Extract the [x, y] coordinate from the center of the cell holding the provided text.  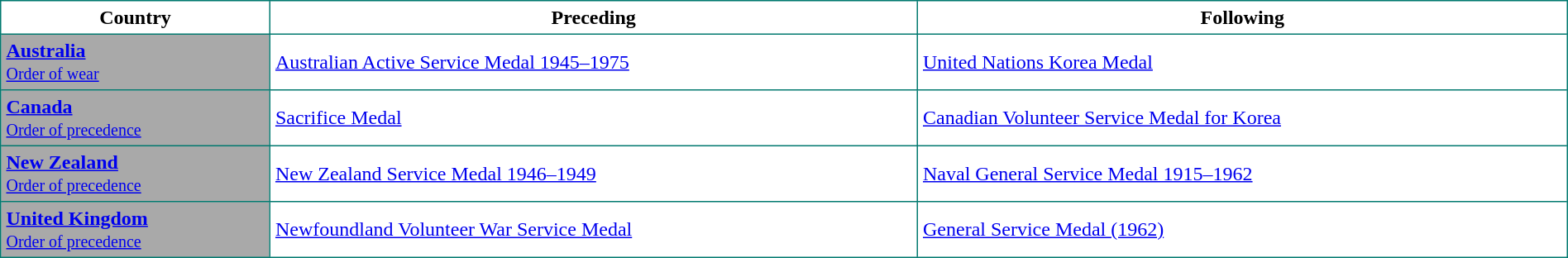
Following [1242, 17]
Sacrifice Medal [594, 118]
General Service Medal (1962) [1242, 230]
Naval General Service Medal 1915–1962 [1242, 174]
Country [136, 17]
Newfoundland Volunteer War Service Medal [594, 230]
Preceding [594, 17]
CanadaOrder of precedence [136, 118]
New Zealand Service Medal 1946–1949 [594, 174]
Australian Active Service Medal 1945–1975 [594, 62]
Canadian Volunteer Service Medal for Korea [1242, 118]
United Nations Korea Medal [1242, 62]
AustraliaOrder of wear [136, 62]
New ZealandOrder of precedence [136, 174]
United KingdomOrder of precedence [136, 230]
